Find where the given text appears and provide that cell's center as [X, Y] coordinate. 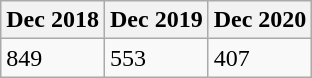
849 [53, 58]
407 [260, 58]
553 [156, 58]
Dec 2018 [53, 20]
Dec 2019 [156, 20]
Dec 2020 [260, 20]
